Scan for the cell matching the given text and deliver its (X, Y) coordinate at center. 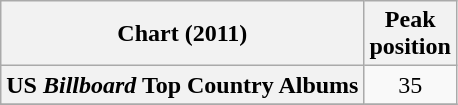
US Billboard Top Country Albums (182, 85)
35 (410, 85)
Peakposition (410, 34)
Chart (2011) (182, 34)
